Output the [x, y] coordinate of the center of the cell containing the given text.  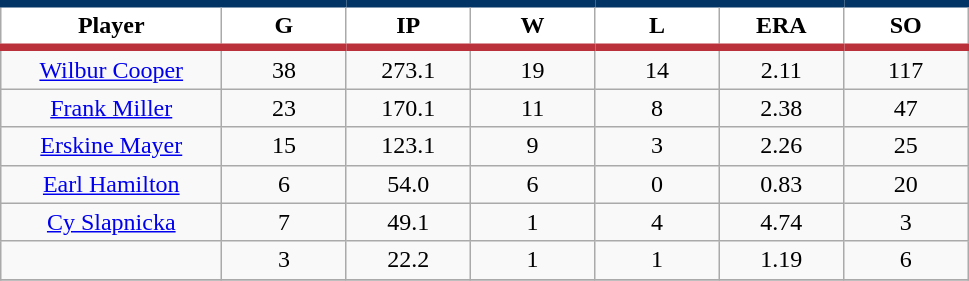
22.2 [408, 260]
117 [905, 68]
SO [905, 26]
0.83 [781, 184]
9 [532, 146]
11 [532, 108]
273.1 [408, 68]
123.1 [408, 146]
G [284, 26]
2.38 [781, 108]
Cy Slapnicka [112, 222]
14 [657, 68]
IP [408, 26]
L [657, 26]
25 [905, 146]
170.1 [408, 108]
19 [532, 68]
ERA [781, 26]
Wilbur Cooper [112, 68]
4 [657, 222]
Erskine Mayer [112, 146]
1.19 [781, 260]
20 [905, 184]
4.74 [781, 222]
54.0 [408, 184]
2.26 [781, 146]
7 [284, 222]
Player [112, 26]
Earl Hamilton [112, 184]
W [532, 26]
Frank Miller [112, 108]
23 [284, 108]
0 [657, 184]
38 [284, 68]
8 [657, 108]
2.11 [781, 68]
47 [905, 108]
15 [284, 146]
49.1 [408, 222]
